Identify which cell holds the provided text, then report its [X, Y] central coordinate. 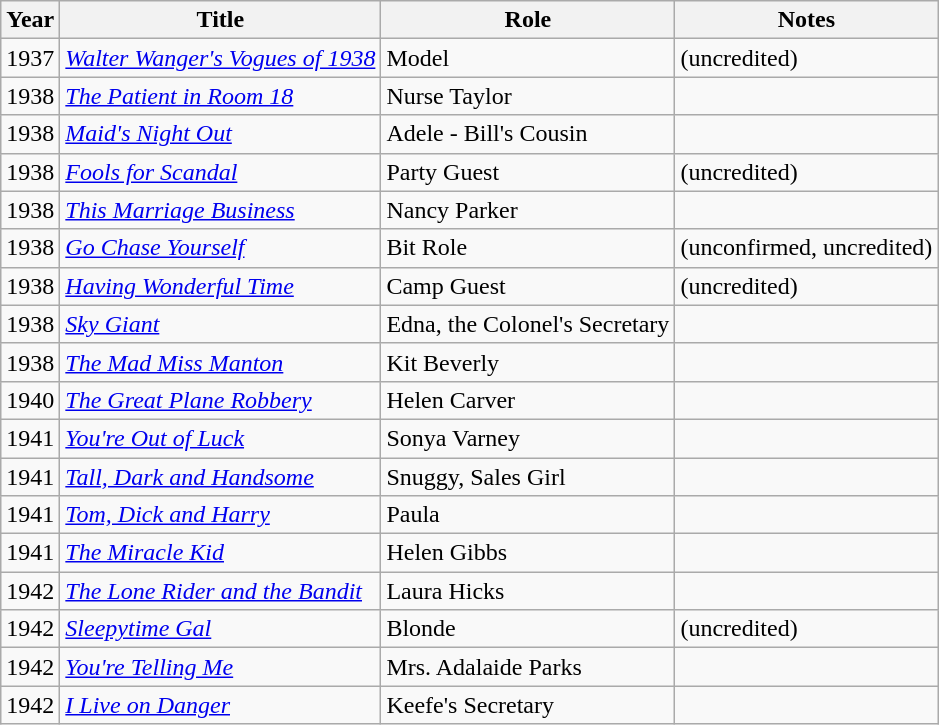
This Marriage Business [220, 210]
Maid's Night Out [220, 134]
Snuggy, Sales Girl [528, 477]
Kit Beverly [528, 362]
Title [220, 20]
Model [528, 58]
Nancy Parker [528, 210]
1937 [30, 58]
Go Chase Yourself [220, 248]
Mrs. Adalaide Parks [528, 667]
1940 [30, 400]
Year [30, 20]
You're Out of Luck [220, 438]
The Lone Rider and the Bandit [220, 591]
Walter Wanger's Vogues of 1938 [220, 58]
Paula [528, 515]
Tom, Dick and Harry [220, 515]
Bit Role [528, 248]
Nurse Taylor [528, 96]
Keefe's Secretary [528, 705]
The Mad Miss Manton [220, 362]
Tall, Dark and Handsome [220, 477]
Helen Carver [528, 400]
Sonya Varney [528, 438]
The Great Plane Robbery [220, 400]
Adele - Bill's Cousin [528, 134]
Sky Giant [220, 324]
Helen Gibbs [528, 553]
Notes [806, 20]
(unconfirmed, uncredited) [806, 248]
Party Guest [528, 172]
Blonde [528, 629]
You're Telling Me [220, 667]
The Miracle Kid [220, 553]
Having Wonderful Time [220, 286]
Laura Hicks [528, 591]
Role [528, 20]
The Patient in Room 18 [220, 96]
Camp Guest [528, 286]
Edna, the Colonel's Secretary [528, 324]
Sleepytime Gal [220, 629]
I Live on Danger [220, 705]
Fools for Scandal [220, 172]
